Detect which cell encompasses the target text, then output its [x, y] center coordinate. 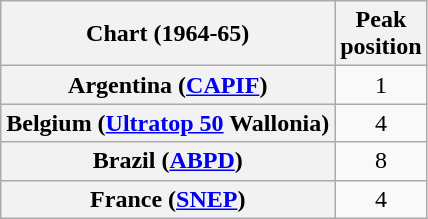
Belgium (Ultratop 50 Wallonia) [168, 123]
Argentina (CAPIF) [168, 85]
Chart (1964-65) [168, 34]
8 [381, 161]
1 [381, 85]
Peakposition [381, 34]
France (SNEP) [168, 199]
Brazil (ABPD) [168, 161]
